For the text-containing cell, return its midpoint in [X, Y] coordinate format. 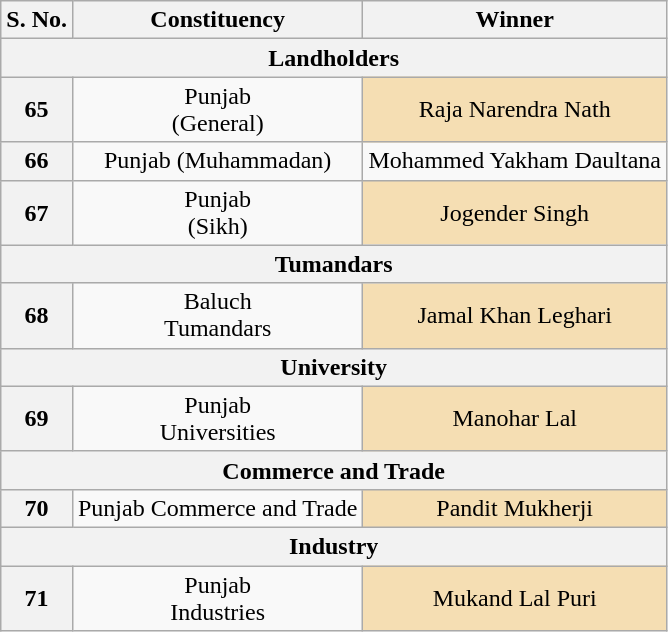
Baluch Tumandars [217, 316]
71 [37, 598]
Punjab (Muhammadan) [217, 161]
Punjab (Sikh) [217, 212]
Constituency [217, 20]
Manohar Lal [515, 418]
Jamal Khan Leghari [515, 316]
Commerce and Trade [334, 470]
Landholders [334, 58]
68 [37, 316]
Industry [334, 546]
65 [37, 110]
66 [37, 161]
Jogender Singh [515, 212]
Punjab Universities [217, 418]
Mohammed Yakham Daultana [515, 161]
Pandit Mukherji [515, 508]
70 [37, 508]
67 [37, 212]
69 [37, 418]
University [334, 367]
Winner [515, 20]
Tumandars [334, 264]
Mukand Lal Puri [515, 598]
Punjab Commerce and Trade [217, 508]
Punjab (General) [217, 110]
Punjab Industries [217, 598]
S. No. [37, 20]
Raja Narendra Nath [515, 110]
